Capture the cell that displays the provided text and extract its [X, Y] central coordinate. 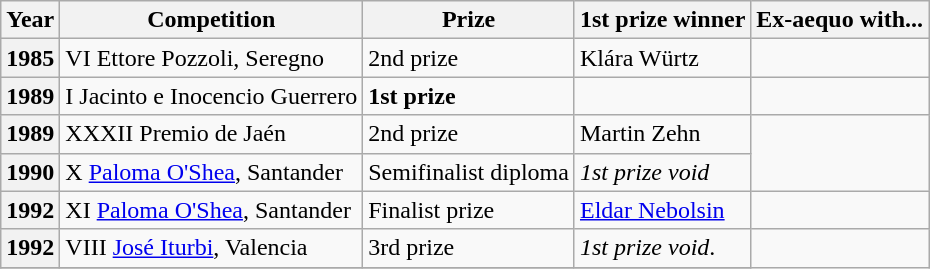
VIII José Iturbi, Valencia [212, 248]
Semifinalist diploma [469, 172]
Martin Zehn [662, 134]
1st prize void. [662, 248]
Competition [212, 20]
1985 [30, 58]
I Jacinto e Inocencio Guerrero [212, 96]
1990 [30, 172]
XXXII Premio de Jaén [212, 134]
Prize [469, 20]
1st prize winner [662, 20]
XI Paloma O'Shea, Santander [212, 210]
Klára Würtz [662, 58]
Finalist prize [469, 210]
1st prize [469, 96]
Ex-aequo with... [840, 20]
X Paloma O'Shea, Santander [212, 172]
Year [30, 20]
3rd prize [469, 248]
VI Ettore Pozzoli, Seregno [212, 58]
1st prize void [662, 172]
Eldar Nebolsin [662, 210]
